From the cell containing the given text, extract its center point as (x, y) coordinate. 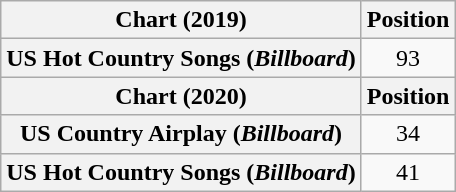
93 (408, 58)
41 (408, 172)
US Country Airplay (Billboard) (181, 134)
Chart (2020) (181, 96)
Chart (2019) (181, 20)
34 (408, 134)
